Find where the given text appears and provide that cell's center as [X, Y] coordinate. 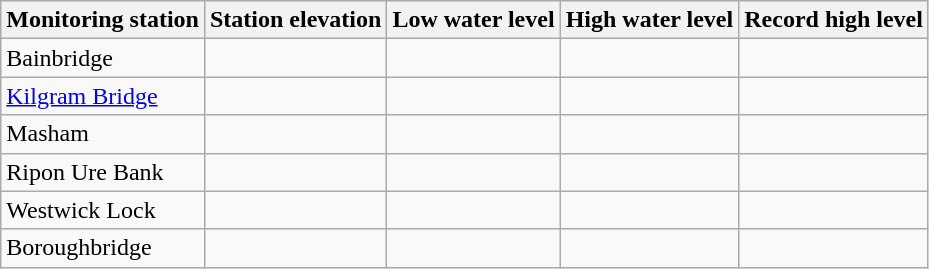
Record high level [834, 20]
High water level [650, 20]
Boroughbridge [103, 248]
Bainbridge [103, 58]
Monitoring station [103, 20]
Low water level [474, 20]
Westwick Lock [103, 210]
Ripon Ure Bank [103, 172]
Masham [103, 134]
Kilgram Bridge [103, 96]
Station elevation [295, 20]
